Scan for the cell matching the given text and deliver its (X, Y) coordinate at center. 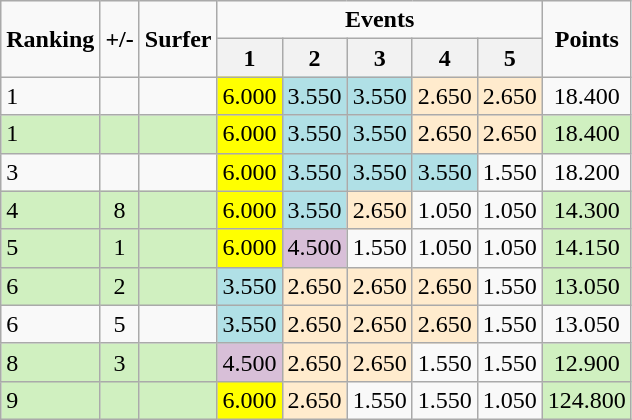
12.900 (586, 362)
Points (586, 39)
14.300 (586, 210)
+/- (120, 39)
Ranking (50, 39)
Surfer (178, 39)
9 (50, 400)
14.150 (586, 248)
18.200 (586, 172)
Events (380, 20)
124.800 (586, 400)
